Capture the cell that displays the provided text and extract its (X, Y) central coordinate. 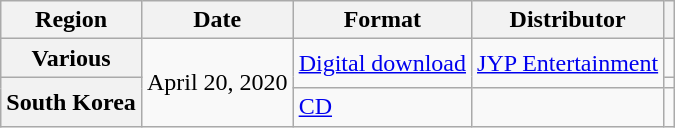
Region (72, 20)
Various (72, 58)
JYP Entertainment (568, 64)
CD (382, 107)
Digital download (382, 64)
April 20, 2020 (217, 82)
Date (217, 20)
Format (382, 20)
South Korea (72, 102)
Distributor (568, 20)
